From the cell containing the given text, extract its center point as (X, Y) coordinate. 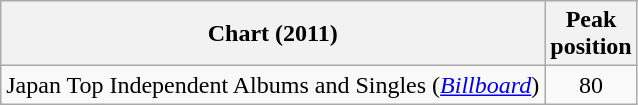
Peakposition (591, 34)
80 (591, 85)
Japan Top Independent Albums and Singles (Billboard) (273, 85)
Chart (2011) (273, 34)
